From the cell containing the given text, extract its center point as (X, Y) coordinate. 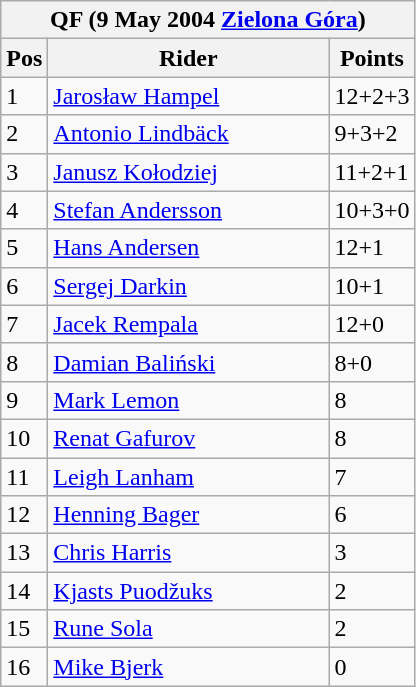
9 (24, 400)
12+1 (372, 248)
10 (24, 438)
4 (24, 210)
Damian Baliński (188, 362)
Hans Andersen (188, 248)
Jarosław Hampel (188, 96)
Renat Gafurov (188, 438)
Pos (24, 58)
0 (372, 667)
11 (24, 477)
15 (24, 629)
12 (24, 515)
Kjasts Puodžuks (188, 591)
Henning Bager (188, 515)
1 (24, 96)
QF (9 May 2004 Zielona Góra) (208, 20)
Stefan Andersson (188, 210)
16 (24, 667)
10+1 (372, 286)
Rider (188, 58)
Chris Harris (188, 553)
9+3+2 (372, 134)
10+3+0 (372, 210)
12+0 (372, 324)
8+0 (372, 362)
Sergej Darkin (188, 286)
11+2+1 (372, 172)
5 (24, 248)
13 (24, 553)
Points (372, 58)
Janusz Kołodziej (188, 172)
Mark Lemon (188, 400)
Antonio Lindbäck (188, 134)
Rune Sola (188, 629)
12+2+3 (372, 96)
Leigh Lanham (188, 477)
14 (24, 591)
Jacek Rempala (188, 324)
Mike Bjerk (188, 667)
